For the text-containing cell, return its midpoint in [X, Y] coordinate format. 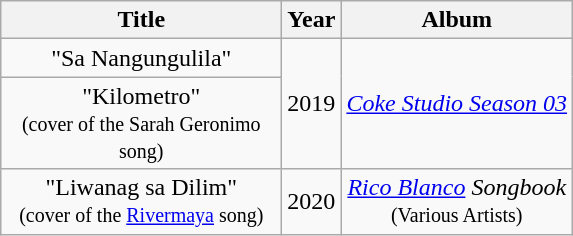
Title [142, 20]
"Liwanag sa Dilim" (cover of the Rivermaya song) [142, 202]
"Sa Nangungulila" [142, 58]
Rico Blanco Songbook (Various Artists) [457, 202]
Year [312, 20]
Album [457, 20]
2019 [312, 104]
2020 [312, 202]
"Kilometro" (cover of the Sarah Geronimo song) [142, 123]
Coke Studio Season 03 [457, 104]
